Output the [X, Y] coordinate of the center of the cell containing the given text.  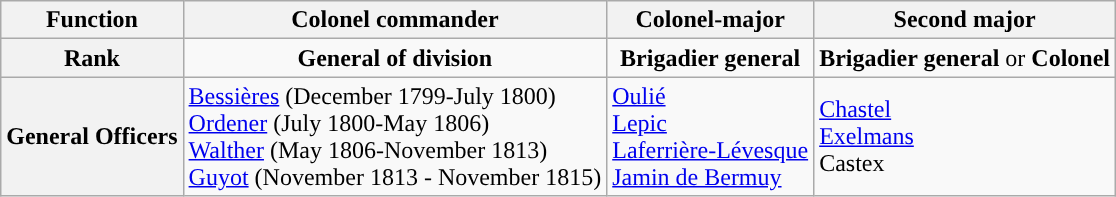
General Officers [92, 136]
Bessières (December 1799-July 1800)Ordener (July 1800-May 1806)Walther (May 1806-November 1813)Guyot (November 1813 - November 1815) [395, 136]
ChastelExelmansCastex [965, 136]
OuliéLepicLaferrière-LévesqueJamin de Bermuy [710, 136]
Function [92, 20]
Second major [965, 20]
General of division [395, 58]
Brigadier general or Colonel [965, 58]
Rank [92, 58]
Colonel commander [395, 20]
Colonel-major [710, 20]
Brigadier general [710, 58]
